Locate the cell with the specified text and output its (x, y) center coordinate. 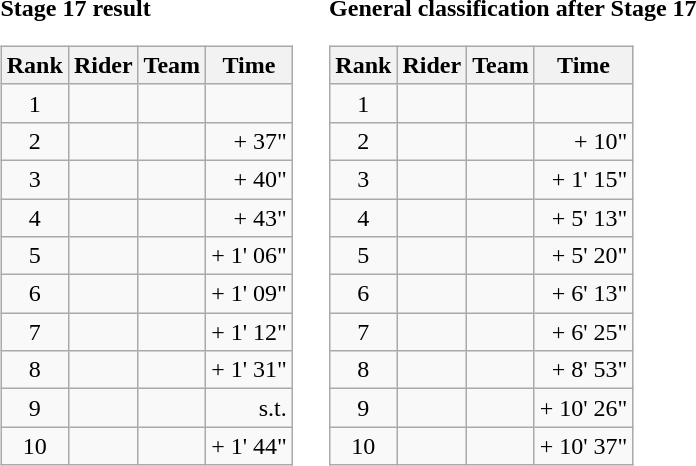
+ 1' 09" (250, 294)
+ 8' 53" (584, 370)
+ 5' 13" (584, 217)
+ 1' 31" (250, 370)
+ 1' 15" (584, 179)
+ 40" (250, 179)
s.t. (250, 408)
+ 1' 44" (250, 446)
+ 10' 26" (584, 408)
+ 6' 25" (584, 332)
+ 5' 20" (584, 256)
+ 6' 13" (584, 294)
+ 1' 12" (250, 332)
+ 10" (584, 141)
+ 43" (250, 217)
+ 10' 37" (584, 446)
+ 37" (250, 141)
+ 1' 06" (250, 256)
